Search for the cell housing the specified text and yield its (x, y) center coordinate. 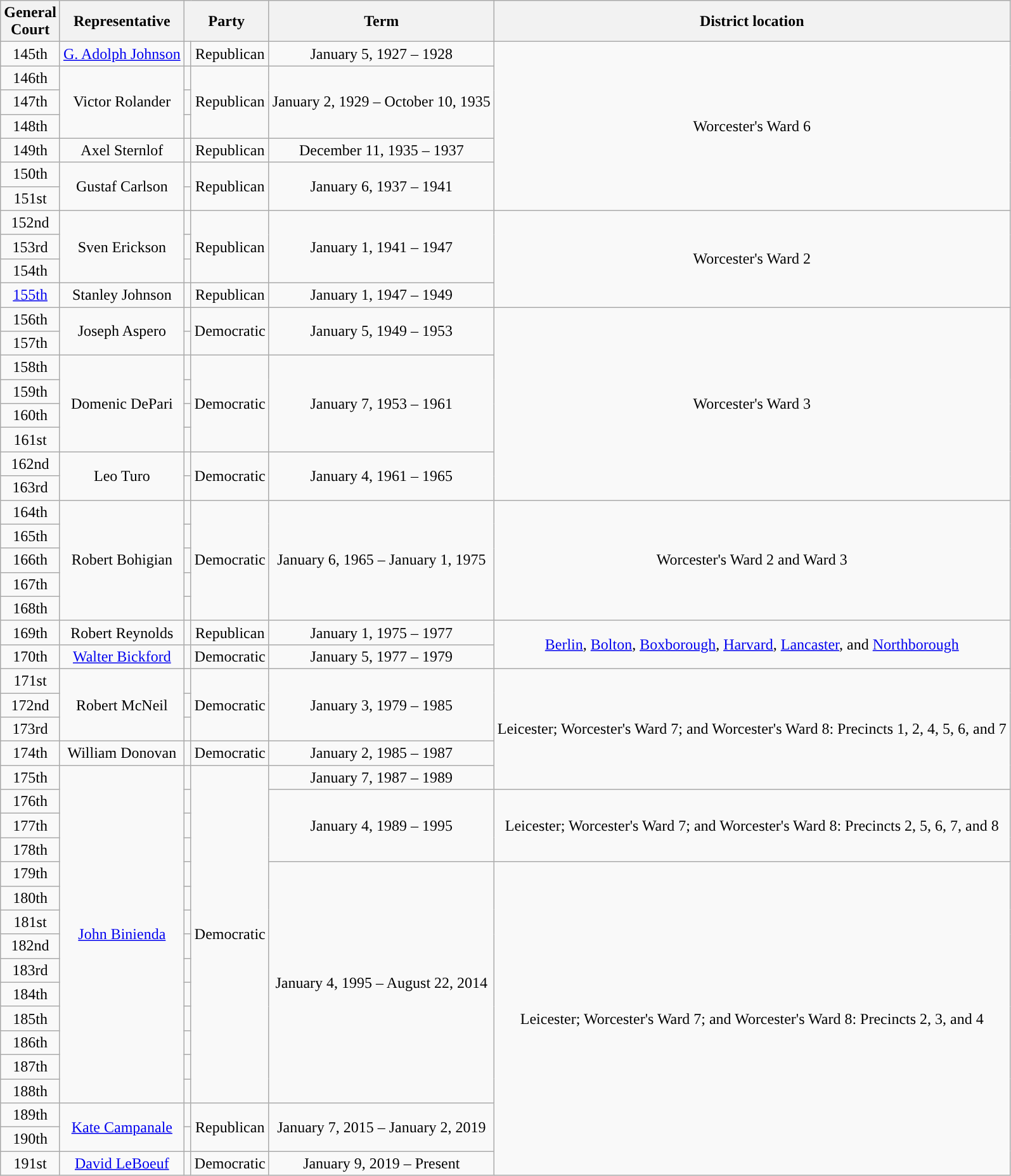
172nd (30, 705)
January 1, 1941 – 1947 (382, 246)
Leicester; Worcester's Ward 7; and Worcester's Ward 8: Precincts 1, 2, 4, 5, 6, and 7 (752, 729)
177th (30, 826)
186th (30, 1042)
147th (30, 102)
John Binienda (122, 934)
January 5, 1949 – 1953 (382, 331)
Walter Bickford (122, 656)
162nd (30, 464)
Stanley Johnson (122, 295)
168th (30, 608)
January 2, 1929 – October 10, 1935 (382, 102)
January 4, 1961 – 1965 (382, 476)
175th (30, 777)
182nd (30, 946)
183rd (30, 970)
January 5, 1977 – 1979 (382, 656)
176th (30, 802)
145th (30, 54)
Kate Campanale (122, 1127)
180th (30, 898)
Victor Rolander (122, 102)
187th (30, 1066)
Worcester's Ward 6 (752, 126)
January 5, 1927 – 1928 (382, 54)
152nd (30, 222)
155th (30, 295)
District location (752, 22)
166th (30, 560)
164th (30, 512)
Gustaf Carlson (122, 186)
Joseph Aspero (122, 331)
156th (30, 319)
December 11, 1935 – 1937 (382, 150)
167th (30, 584)
Leo Turo (122, 476)
January 2, 1985 – 1987 (382, 753)
149th (30, 150)
Robert Reynolds (122, 632)
David LeBoeuf (122, 1163)
January 7, 1953 – 1961 (382, 404)
189th (30, 1115)
170th (30, 656)
Robert Bohigian (122, 560)
Worcester's Ward 2 (752, 259)
Leicester; Worcester's Ward 7; and Worcester's Ward 8: Precincts 2, 5, 6, 7, and 8 (752, 826)
January 7, 1987 – 1989 (382, 777)
169th (30, 632)
January 6, 1937 – 1941 (382, 186)
148th (30, 126)
158th (30, 367)
178th (30, 850)
Representative (122, 22)
191st (30, 1163)
150th (30, 174)
165th (30, 536)
181st (30, 922)
January 3, 1979 – 1985 (382, 705)
163rd (30, 488)
Party (226, 22)
January 9, 2019 – Present (382, 1163)
Domenic DePari (122, 404)
Berlin, Bolton, Boxborough, Harvard, Lancaster, and Northborough (752, 644)
January 1, 1975 – 1977 (382, 632)
Term (382, 22)
161st (30, 440)
151st (30, 198)
January 4, 1995 – August 22, 2014 (382, 982)
G. Adolph Johnson (122, 54)
Robert McNeil (122, 705)
185th (30, 1018)
January 6, 1965 – January 1, 1975 (382, 560)
January 1, 1947 – 1949 (382, 295)
184th (30, 994)
Axel Sternlof (122, 150)
146th (30, 78)
179th (30, 874)
GeneralCourt (30, 22)
January 4, 1989 – 1995 (382, 826)
188th (30, 1090)
173rd (30, 729)
Worcester's Ward 2 and Ward 3 (752, 560)
154th (30, 271)
William Donovan (122, 753)
January 7, 2015 – January 2, 2019 (382, 1127)
171st (30, 681)
159th (30, 392)
174th (30, 753)
160th (30, 416)
190th (30, 1139)
Sven Erickson (122, 246)
Leicester; Worcester's Ward 7; and Worcester's Ward 8: Precincts 2, 3, and 4 (752, 1019)
157th (30, 343)
153rd (30, 246)
Worcester's Ward 3 (752, 403)
